Determine the [X, Y] coordinate at the center of the cell enclosing the given text.  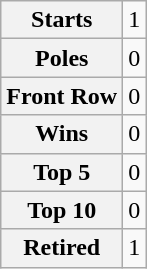
Top 10 [62, 210]
Starts [62, 20]
Wins [62, 134]
Retired [62, 248]
Front Row [62, 96]
Top 5 [62, 172]
Poles [62, 58]
